Output the (x, y) coordinate of the center of the cell containing the given text.  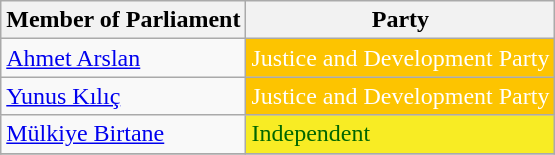
Ahmet Arslan (124, 58)
Independent (400, 134)
Member of Parliament (124, 20)
Yunus Kılıç (124, 96)
Mülkiye Birtane (124, 134)
Party (400, 20)
